For the text-containing cell, return its midpoint in (X, Y) coordinate format. 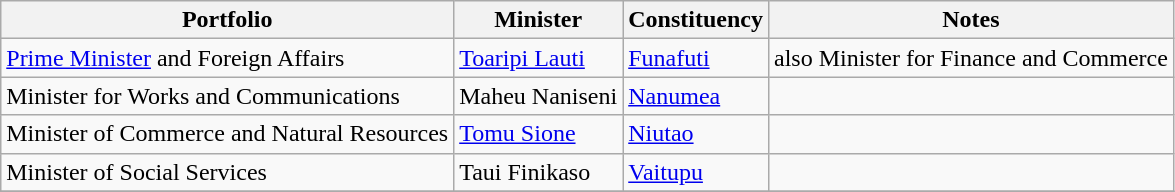
Prime Minister and Foreign Affairs (228, 58)
Maheu Naniseni (538, 96)
Vaitupu (696, 172)
Portfolio (228, 20)
Nanumea (696, 96)
Niutao (696, 134)
Notes (970, 20)
also Minister for Finance and Commerce (970, 58)
Taui Finikaso (538, 172)
Funafuti (696, 58)
Minister of Social Services (228, 172)
Minister for Works and Communications (228, 96)
Tomu Sione (538, 134)
Minister (538, 20)
Toaripi Lauti (538, 58)
Constituency (696, 20)
Minister of Commerce and Natural Resources (228, 134)
